Provide the (X, Y) coordinate of the cell's center where the given text is located.  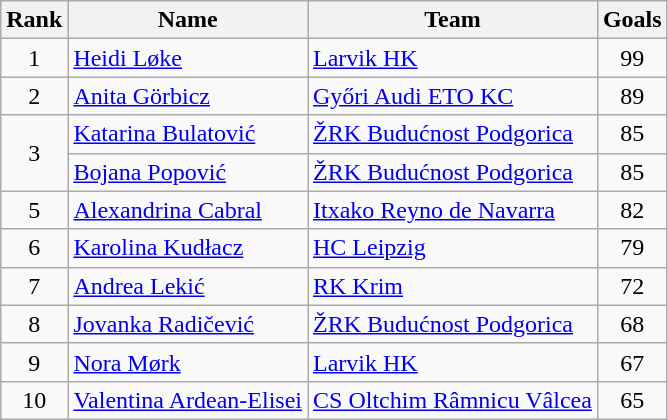
Bojana Popović (188, 172)
CS Oltchim Râmnicu Vâlcea (453, 400)
Katarina Bulatović (188, 134)
79 (632, 248)
Name (188, 20)
9 (34, 362)
Andrea Lekić (188, 286)
8 (34, 324)
Itxako Reyno de Navarra (453, 210)
1 (34, 58)
Goals (632, 20)
Nora Mørk (188, 362)
Heidi Løke (188, 58)
Rank (34, 20)
68 (632, 324)
Győri Audi ETO KC (453, 96)
10 (34, 400)
Karolina Kudłacz (188, 248)
Team (453, 20)
5 (34, 210)
7 (34, 286)
RK Krim (453, 286)
HC Leipzig (453, 248)
89 (632, 96)
65 (632, 400)
Alexandrina Cabral (188, 210)
72 (632, 286)
Jovanka Radičević (188, 324)
82 (632, 210)
3 (34, 153)
2 (34, 96)
6 (34, 248)
Anita Görbicz (188, 96)
67 (632, 362)
99 (632, 58)
Valentina Ardean-Elisei (188, 400)
